Return the [X, Y] coordinate for the center point of the cell that contains the specified text.  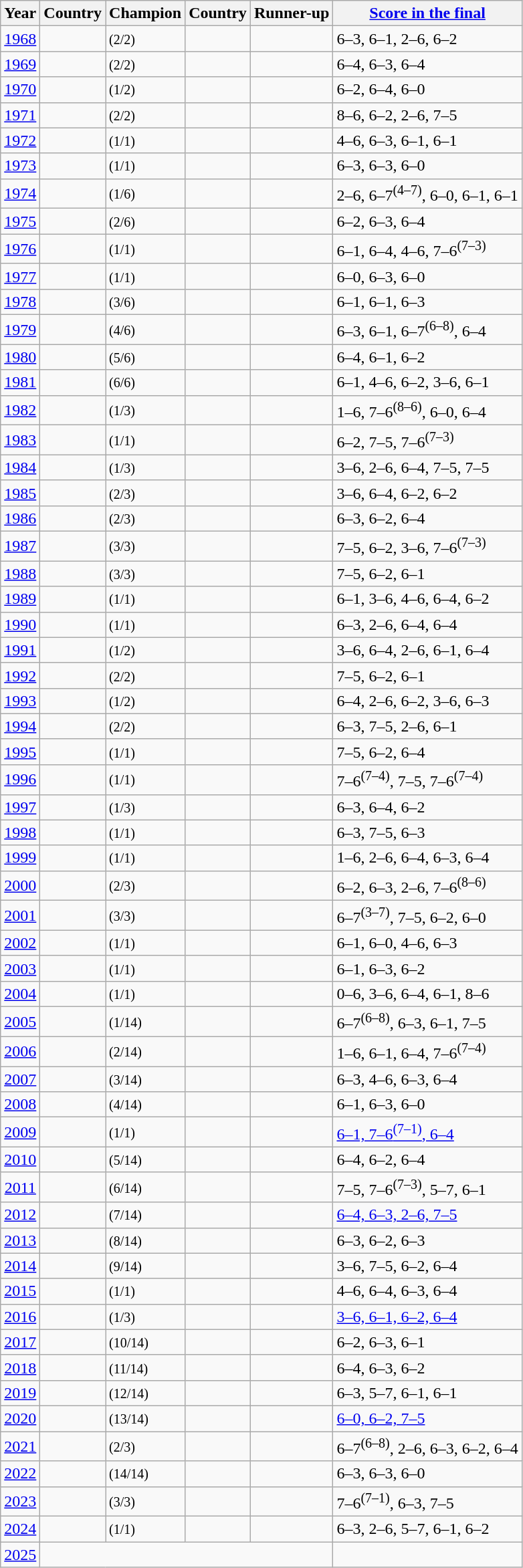
6–4, 6–3, 6–4 [427, 64]
(6/6) [146, 382]
2012 [20, 1215]
1992 [20, 675]
1–6, 2–6, 6–4, 6–3, 6–4 [427, 858]
8–6, 6–2, 2–6, 7–5 [427, 115]
(12/14) [146, 1393]
1969 [20, 64]
1983 [20, 440]
(11/14) [146, 1367]
4–6, 6–4, 6–3, 6–4 [427, 1291]
6–4, 6–3, 2–6, 7–5 [427, 1215]
6–3, 6–1, 2–6, 6–2 [427, 39]
6–1, 6–4, 4–6, 7–6(7–3) [427, 249]
1977 [20, 276]
1987 [20, 546]
2020 [20, 1418]
1990 [20, 625]
(2/14) [146, 1051]
6–4, 6–1, 6–2 [427, 357]
(7/14) [146, 1215]
2016 [20, 1317]
2024 [20, 1529]
6–1, 6–3, 6–2 [427, 968]
(2/6) [146, 221]
1986 [20, 518]
2022 [20, 1474]
6–2, 6–3, 6–1 [427, 1342]
(13/14) [146, 1418]
(5/14) [146, 1159]
3–6, 2–6, 6–4, 7–5, 7–5 [427, 467]
6–3, 7–5, 2–6, 6–1 [427, 726]
6–3, 6–1, 6–7(6–8), 6–4 [427, 329]
(5/6) [146, 357]
6–3, 4–6, 6–3, 6–4 [427, 1079]
6–1, 6–0, 4–6, 6–3 [427, 943]
1981 [20, 382]
1970 [20, 90]
3–6, 6–1, 6–2, 6–4 [427, 1317]
(4/14) [146, 1105]
6–2, 7–5, 7–6(7–3) [427, 440]
2011 [20, 1188]
Runner-up [292, 13]
(10/14) [146, 1342]
7–5, 6–2, 6–4 [427, 752]
1996 [20, 780]
7–5, 7–6(7–3), 5–7, 6–1 [427, 1188]
1997 [20, 807]
Score in the final [427, 13]
1973 [20, 166]
6–2, 6–3, 2–6, 7–6(8–6) [427, 885]
(8/14) [146, 1240]
2001 [20, 916]
1979 [20, 329]
0–6, 3–6, 6–4, 6–1, 8–6 [427, 994]
6–4, 2–6, 6–2, 3–6, 6–3 [427, 701]
2002 [20, 943]
3–6, 6–4, 2–6, 6–1, 6–4 [427, 650]
6–1, 6–3, 6–0 [427, 1105]
6–1, 4–6, 6–2, 3–6, 6–1 [427, 382]
2010 [20, 1159]
1995 [20, 752]
6–1, 3–6, 4–6, 6–4, 6–2 [427, 599]
6–3, 2–6, 6–4, 6–4 [427, 625]
2004 [20, 994]
6–7(3–7), 7–5, 6–2, 6–0 [427, 916]
(1/6) [146, 194]
6–3, 5–7, 6–1, 6–1 [427, 1393]
2000 [20, 885]
1984 [20, 467]
(6/14) [146, 1188]
2005 [20, 1022]
6–0, 6–3, 6–0 [427, 276]
6–0, 6–2, 7–5 [427, 1418]
7–5, 6–2, 3–6, 7–6(7–3) [427, 546]
(4/6) [146, 329]
1972 [20, 140]
2021 [20, 1447]
1974 [20, 194]
2009 [20, 1133]
3–6, 6–4, 6–2, 6–2 [427, 493]
4–6, 6–3, 6–1, 6–1 [427, 140]
6–4, 6–3, 6–2 [427, 1367]
6–1, 6–1, 6–3 [427, 302]
1976 [20, 249]
Year [20, 13]
1993 [20, 701]
1982 [20, 411]
2003 [20, 968]
1–6, 7–6(8–6), 6–0, 6–4 [427, 411]
6–4, 6–2, 6–4 [427, 1159]
1988 [20, 574]
6–1, 7–6(7–1), 6–4 [427, 1133]
2017 [20, 1342]
3–6, 7–5, 6–2, 6–4 [427, 1266]
2006 [20, 1051]
6–3, 2–6, 5–7, 6–1, 6–2 [427, 1529]
2018 [20, 1367]
2007 [20, 1079]
2013 [20, 1240]
1968 [20, 39]
2023 [20, 1502]
2019 [20, 1393]
(3/14) [146, 1079]
6–3, 6–2, 6–4 [427, 518]
2025 [20, 1555]
2–6, 6–7(4–7), 6–0, 6–1, 6–1 [427, 194]
7–6(7–1), 6–3, 7–5 [427, 1502]
1985 [20, 493]
6–2, 6–4, 6–0 [427, 90]
1980 [20, 357]
(3/6) [146, 302]
1999 [20, 858]
6–3, 7–5, 6–3 [427, 832]
1–6, 6–1, 6–4, 7–6(7–4) [427, 1051]
(9/14) [146, 1266]
6–3, 6–2, 6–3 [427, 1240]
1991 [20, 650]
2008 [20, 1105]
1975 [20, 221]
1994 [20, 726]
1998 [20, 832]
2015 [20, 1291]
7–6(7–4), 7–5, 7–6(7–4) [427, 780]
6–7(6–8), 6–3, 6–1, 7–5 [427, 1022]
2014 [20, 1266]
6–2, 6–3, 6–4 [427, 221]
6–7(6–8), 2–6, 6–3, 6–2, 6–4 [427, 1447]
Champion [146, 13]
1971 [20, 115]
(14/14) [146, 1474]
6–3, 6–4, 6–2 [427, 807]
(1/14) [146, 1022]
1989 [20, 599]
1978 [20, 302]
